Return the [X, Y] coordinate for the center point of the cell that contains the specified text.  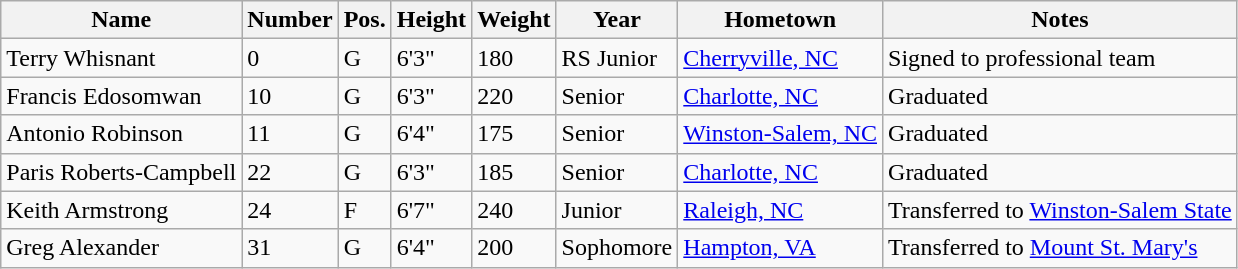
Notes [1060, 20]
24 [290, 210]
Number [290, 20]
Terry Whisnant [122, 58]
Signed to professional team [1060, 58]
200 [514, 248]
0 [290, 58]
10 [290, 96]
Weight [514, 20]
Cherryville, NC [780, 58]
11 [290, 134]
220 [514, 96]
Antonio Robinson [122, 134]
Raleigh, NC [780, 210]
Paris Roberts-Campbell [122, 172]
RS Junior [617, 58]
Name [122, 20]
Keith Armstrong [122, 210]
22 [290, 172]
Height [431, 20]
F [364, 210]
240 [514, 210]
180 [514, 58]
Hometown [780, 20]
Transferred to Mount St. Mary's [1060, 248]
Greg Alexander [122, 248]
Pos. [364, 20]
Hampton, VA [780, 248]
185 [514, 172]
Year [617, 20]
Winston-Salem, NC [780, 134]
Junior [617, 210]
6'7" [431, 210]
175 [514, 134]
Sophomore [617, 248]
Transferred to Winston-Salem State [1060, 210]
31 [290, 248]
Francis Edosomwan [122, 96]
